Locate the cell with the specified text and output its [x, y] center coordinate. 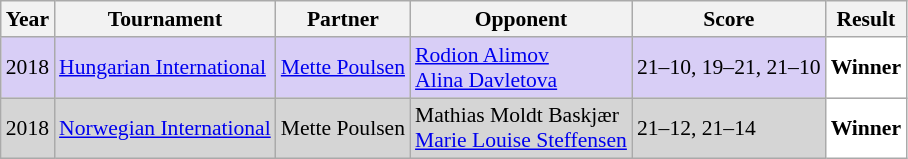
Opponent [521, 19]
Norwegian International [165, 128]
Score [729, 19]
Partner [343, 19]
Mathias Moldt Baskjær Marie Louise Steffensen [521, 128]
Tournament [165, 19]
Year [28, 19]
Result [866, 19]
21–12, 21–14 [729, 128]
Hungarian International [165, 68]
Rodion Alimov Alina Davletova [521, 68]
21–10, 19–21, 21–10 [729, 68]
